Return (x, y) of the center of cell containing provided text 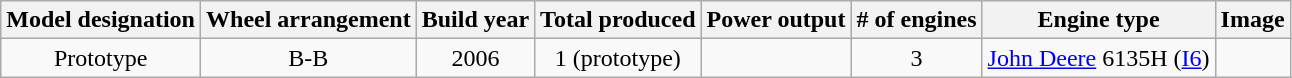
Power output (776, 20)
Image (1252, 20)
1 (prototype) (618, 58)
Engine type (1098, 20)
B-B (309, 58)
Build year (475, 20)
Model designation (101, 20)
# of engines (916, 20)
3 (916, 58)
Wheel arrangement (309, 20)
John Deere 6135H (I6) (1098, 58)
Total produced (618, 20)
Prototype (101, 58)
2006 (475, 58)
